Extract the [X, Y] coordinate from the center of the cell holding the provided text.  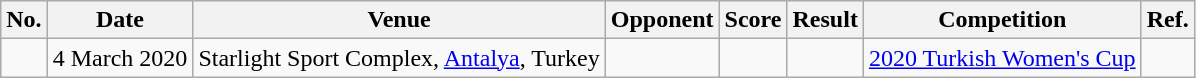
Competition [1002, 20]
Venue [399, 20]
Result [825, 20]
4 March 2020 [120, 58]
Opponent [662, 20]
No. [24, 20]
Score [753, 20]
Ref. [1168, 20]
2020 Turkish Women's Cup [1002, 58]
Date [120, 20]
Starlight Sport Complex, Antalya, Turkey [399, 58]
